For the text-containing cell, return its midpoint in (X, Y) coordinate format. 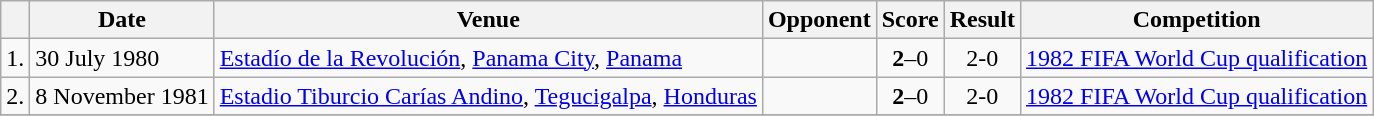
1. (16, 58)
Opponent (819, 20)
Date (122, 20)
2. (16, 96)
30 July 1980 (122, 58)
Estadio Tiburcio Carías Andino, Tegucigalpa, Honduras (488, 96)
8 November 1981 (122, 96)
Estadío de la Revolución, Panama City, Panama (488, 58)
Competition (1197, 20)
Result (982, 20)
Venue (488, 20)
Score (910, 20)
